Pinpoint the cell where the given text exists, returning its [x, y] midpoint coordinate. 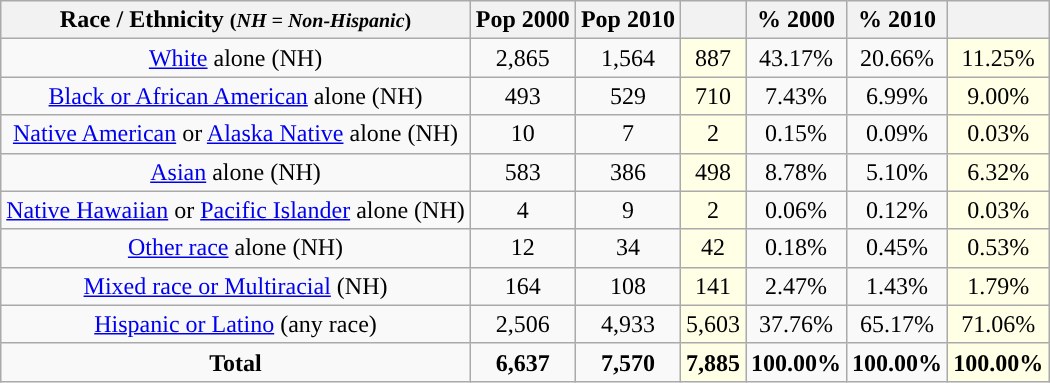
10 [522, 134]
Other race alone (NH) [236, 248]
710 [712, 96]
108 [628, 286]
Asian alone (NH) [236, 172]
0.18% [796, 248]
Pop 2000 [522, 20]
12 [522, 248]
37.76% [796, 324]
4 [522, 210]
498 [712, 172]
6,637 [522, 362]
Hispanic or Latino (any race) [236, 324]
% 2010 [898, 20]
Pop 2010 [628, 20]
2,865 [522, 58]
887 [712, 58]
7.43% [796, 96]
6.32% [998, 172]
20.66% [898, 58]
141 [712, 286]
0.45% [898, 248]
493 [522, 96]
42 [712, 248]
Native American or Alaska Native alone (NH) [236, 134]
8.78% [796, 172]
Mixed race or Multiracial (NH) [236, 286]
Total [236, 362]
0.15% [796, 134]
0.09% [898, 134]
Black or African American alone (NH) [236, 96]
2.47% [796, 286]
9 [628, 210]
529 [628, 96]
7 [628, 134]
9.00% [998, 96]
Native Hawaiian or Pacific Islander alone (NH) [236, 210]
6.99% [898, 96]
4,933 [628, 324]
2,506 [522, 324]
386 [628, 172]
0.06% [796, 210]
1.43% [898, 286]
5,603 [712, 324]
65.17% [898, 324]
7,885 [712, 362]
1.79% [998, 286]
0.12% [898, 210]
34 [628, 248]
5.10% [898, 172]
43.17% [796, 58]
164 [522, 286]
0.53% [998, 248]
% 2000 [796, 20]
White alone (NH) [236, 58]
Race / Ethnicity (NH = Non-Hispanic) [236, 20]
1,564 [628, 58]
583 [522, 172]
71.06% [998, 324]
7,570 [628, 362]
11.25% [998, 58]
